Determine the (X, Y) coordinate at the center of the cell enclosing the given text.  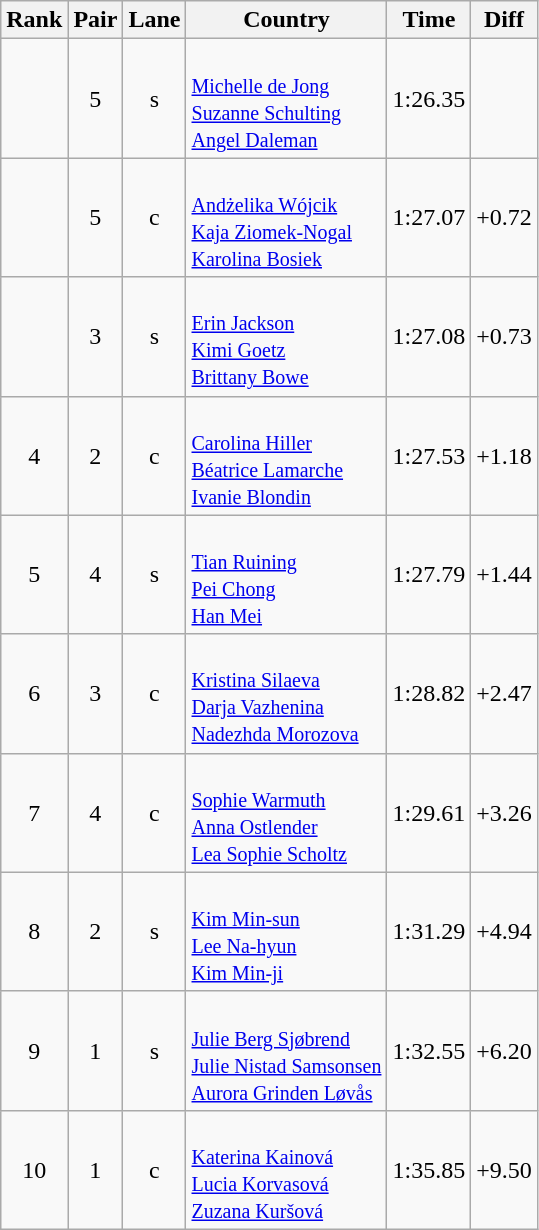
7 (34, 812)
1:27.08 (429, 336)
Diff (504, 20)
+0.72 (504, 218)
10 (34, 1170)
1:35.85 (429, 1170)
Sophie WarmuthAnna OstlenderLea Sophie Scholtz (286, 812)
+4.94 (504, 932)
1:27.07 (429, 218)
+6.20 (504, 1050)
+0.73 (504, 336)
1:26.35 (429, 98)
1:32.55 (429, 1050)
Lane (154, 20)
Tian RuiningPei ChongHan Mei (286, 574)
8 (34, 932)
Kristina SilaevaDarja VazheninaNadezhda Morozova (286, 694)
Time (429, 20)
Katerina KainováLucia KorvasováZuzana Kuršová (286, 1170)
Rank (34, 20)
Kim Min-sunLee Na-hyunKim Min-ji (286, 932)
+2.47 (504, 694)
Country (286, 20)
+9.50 (504, 1170)
+3.26 (504, 812)
1:27.79 (429, 574)
Julie Berg SjøbrendJulie Nistad SamsonsenAurora Grinden Løvås (286, 1050)
Erin JacksonKimi GoetzBrittany Bowe (286, 336)
Michelle de JongSuzanne SchultingAngel Daleman (286, 98)
1:31.29 (429, 932)
1:29.61 (429, 812)
6 (34, 694)
+1.18 (504, 456)
Pair (96, 20)
9 (34, 1050)
1:28.82 (429, 694)
Andżelika WójcikKaja Ziomek-NogalKarolina Bosiek (286, 218)
+1.44 (504, 574)
1:27.53 (429, 456)
Carolina HillerBéatrice LamarcheIvanie Blondin (286, 456)
